Identify which cell holds the provided text, then report its (x, y) central coordinate. 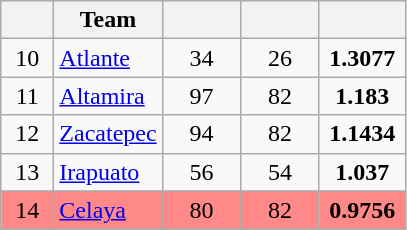
10 (28, 58)
56 (202, 172)
1.037 (362, 172)
0.9756 (362, 210)
Altamira (108, 96)
Zacatepec (108, 134)
97 (202, 96)
12 (28, 134)
1.1434 (362, 134)
Irapuato (108, 172)
14 (28, 210)
Team (108, 20)
11 (28, 96)
Atlante (108, 58)
1.183 (362, 96)
13 (28, 172)
54 (280, 172)
Celaya (108, 210)
26 (280, 58)
80 (202, 210)
1.3077 (362, 58)
34 (202, 58)
94 (202, 134)
